Locate the cell with the specified text and output its [X, Y] center coordinate. 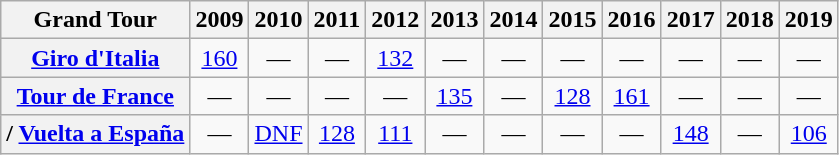
106 [808, 134]
2009 [220, 20]
2012 [396, 20]
2011 [337, 20]
135 [454, 96]
Grand Tour [96, 20]
2017 [690, 20]
148 [690, 134]
2016 [632, 20]
Tour de France [96, 96]
/ Vuelta a España [96, 134]
2013 [454, 20]
Giro d'Italia [96, 58]
2018 [750, 20]
DNF [278, 134]
2015 [572, 20]
2019 [808, 20]
161 [632, 96]
160 [220, 58]
2014 [514, 20]
132 [396, 58]
111 [396, 134]
2010 [278, 20]
